Pinpoint the cell where the given text exists, returning its (X, Y) midpoint coordinate. 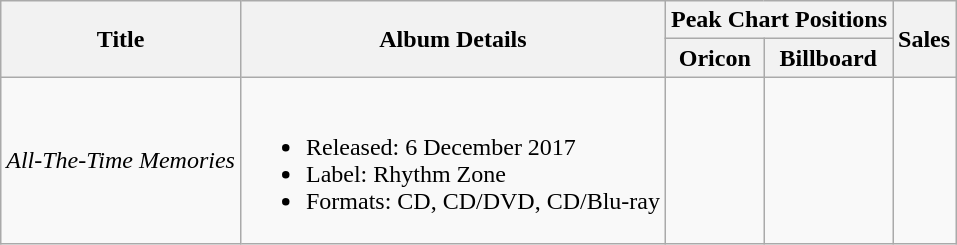
Released: 6 December 2017Label: Rhythm ZoneFormats: CD, CD/DVD, CD/Blu-ray (452, 160)
Oricon (715, 58)
Album Details (452, 39)
All-The-Time Memories (121, 160)
Billboard (828, 58)
Peak Chart Positions (780, 20)
Title (121, 39)
Sales (924, 39)
